For the text-containing cell, return its midpoint in (X, Y) coordinate format. 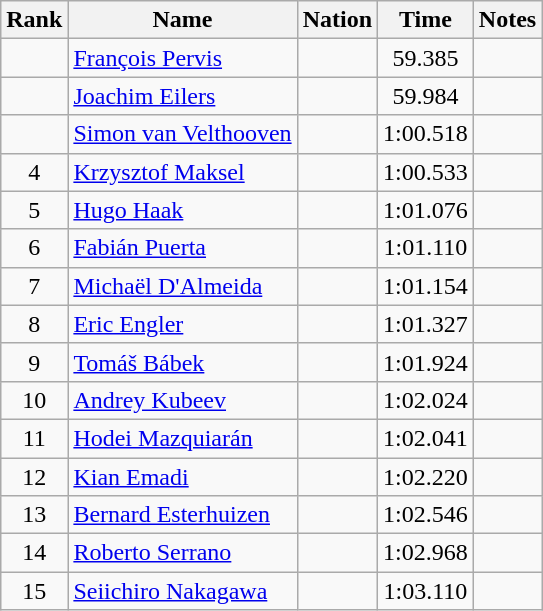
Krzysztof Maksel (182, 172)
15 (34, 591)
Notes (507, 20)
Joachim Eilers (182, 96)
1:02.968 (426, 553)
1:00.518 (426, 134)
59.984 (426, 96)
François Pervis (182, 58)
5 (34, 210)
1:02.024 (426, 400)
Nation (337, 20)
1:01.110 (426, 248)
Hodei Mazquiarán (182, 438)
1:01.327 (426, 324)
1:01.076 (426, 210)
6 (34, 248)
Simon van Velthooven (182, 134)
11 (34, 438)
1:02.041 (426, 438)
Seiichiro Nakagawa (182, 591)
Tomáš Bábek (182, 362)
8 (34, 324)
Kian Emadi (182, 477)
4 (34, 172)
7 (34, 286)
Rank (34, 20)
Time (426, 20)
Bernard Esterhuizen (182, 515)
Michaël D'Almeida (182, 286)
1:01.154 (426, 286)
14 (34, 553)
1:03.110 (426, 591)
Name (182, 20)
1:01.924 (426, 362)
1:02.546 (426, 515)
9 (34, 362)
12 (34, 477)
1:02.220 (426, 477)
13 (34, 515)
10 (34, 400)
59.385 (426, 58)
Roberto Serrano (182, 553)
Andrey Kubeev (182, 400)
1:00.533 (426, 172)
Hugo Haak (182, 210)
Eric Engler (182, 324)
Fabián Puerta (182, 248)
